Find where the given text appears and provide that cell's center as [x, y] coordinate. 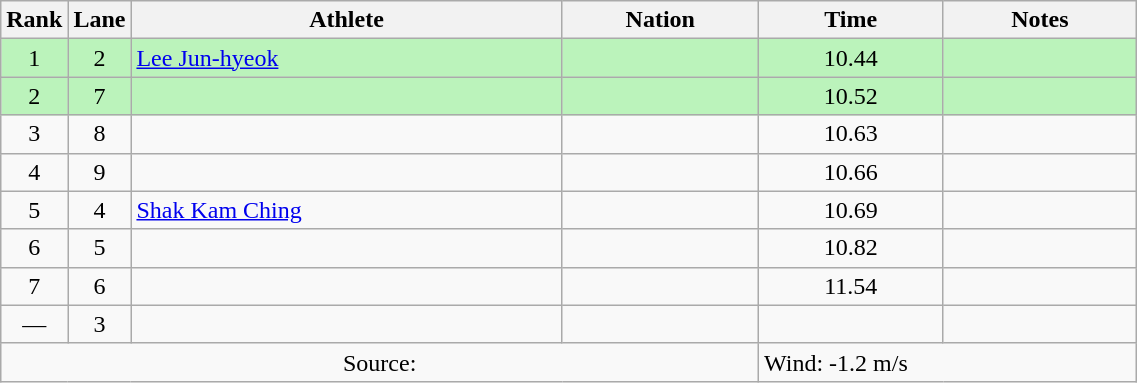
Source: [380, 362]
Shak Kam Ching [346, 210]
10.82 [851, 248]
— [34, 324]
10.69 [851, 210]
Athlete [346, 20]
10.52 [851, 96]
Notes [1040, 20]
Nation [660, 20]
10.66 [851, 172]
8 [100, 134]
11.54 [851, 286]
10.63 [851, 134]
1 [34, 58]
Lane [100, 20]
Lee Jun-hyeok [346, 58]
Wind: -1.2 m/s [948, 362]
Rank [34, 20]
9 [100, 172]
Time [851, 20]
10.44 [851, 58]
